Extract the [X, Y] coordinate from the center of the cell holding the provided text.  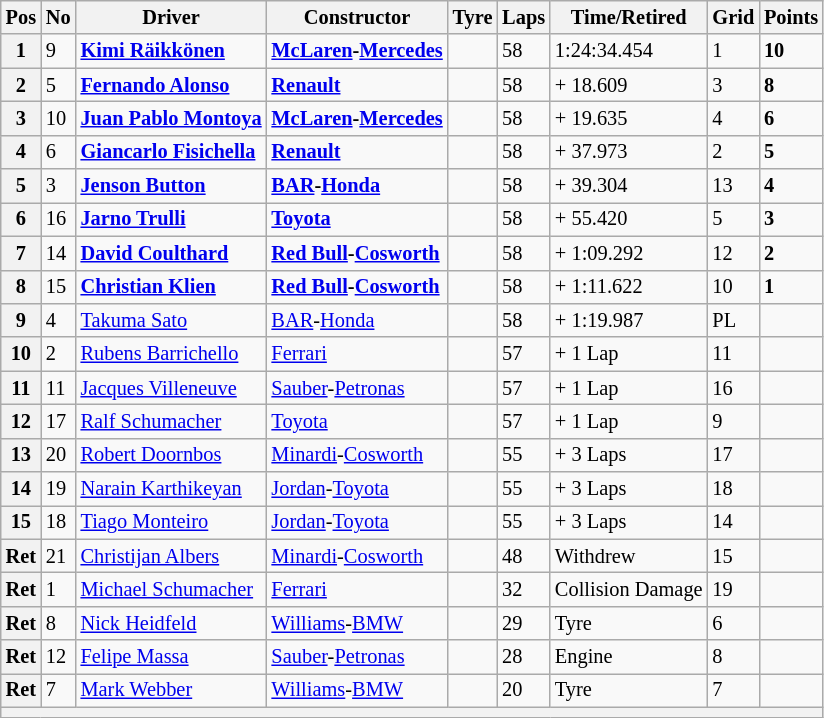
Pos [21, 17]
32 [524, 589]
29 [524, 623]
+ 1:19.987 [628, 320]
Christijan Albers [172, 556]
Robert Doornbos [172, 455]
Laps [524, 17]
Takuma Sato [172, 320]
Felipe Massa [172, 657]
Fernando Alonso [172, 85]
David Coulthard [172, 253]
Giancarlo Fisichella [172, 152]
48 [524, 556]
Driver [172, 17]
Jacques Villeneuve [172, 388]
28 [524, 657]
Narain Karthikeyan [172, 489]
+ 1:11.622 [628, 287]
Rubens Barrichello [172, 354]
Christian Klien [172, 287]
Jenson Button [172, 186]
Tiago Monteiro [172, 522]
Grid [733, 17]
Ralf Schumacher [172, 421]
Mark Webber [172, 690]
Kimi Räikkönen [172, 51]
Engine [628, 657]
Nick Heidfeld [172, 623]
+ 19.635 [628, 118]
PL [733, 320]
+ 39.304 [628, 186]
+ 55.420 [628, 219]
Points [791, 17]
Juan Pablo Montoya [172, 118]
Withdrew [628, 556]
+ 18.609 [628, 85]
Time/Retired [628, 17]
Constructor [358, 17]
+ 1:09.292 [628, 253]
Michael Schumacher [172, 589]
No [58, 17]
1:24:34.454 [628, 51]
Collision Damage [628, 589]
21 [58, 556]
+ 37.973 [628, 152]
Jarno Trulli [172, 219]
